From the cell containing the given text, extract its center point as (X, Y) coordinate. 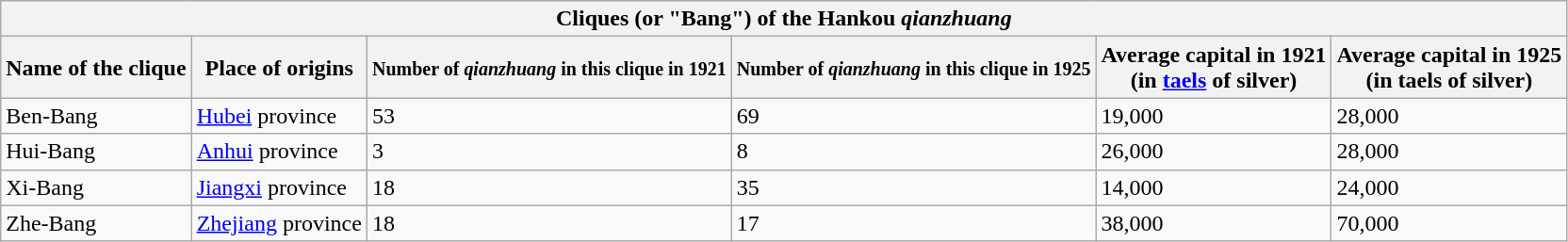
Number of qianzhuang in this clique in 1921 (548, 68)
Anhui province (279, 152)
26,000 (1214, 152)
Average capital in 1925(in taels of silver) (1449, 68)
Ben-Bang (96, 116)
53 (548, 116)
Number of qianzhuang in this clique in 1925 (914, 68)
Hubei province (279, 116)
Name of the clique (96, 68)
3 (548, 152)
69 (914, 116)
14,000 (1214, 187)
24,000 (1449, 187)
35 (914, 187)
Xi-Bang (96, 187)
Hui-Bang (96, 152)
Jiangxi province (279, 187)
38,000 (1214, 223)
Average capital in 1921(in taels of silver) (1214, 68)
Place of origins (279, 68)
Zhe-Bang (96, 223)
17 (914, 223)
19,000 (1214, 116)
Zhejiang province (279, 223)
Cliques (or "Bang") of the Hankou qianzhuang (784, 19)
70,000 (1449, 223)
8 (914, 152)
